Pinpoint the cell where the given text exists, returning its (x, y) midpoint coordinate. 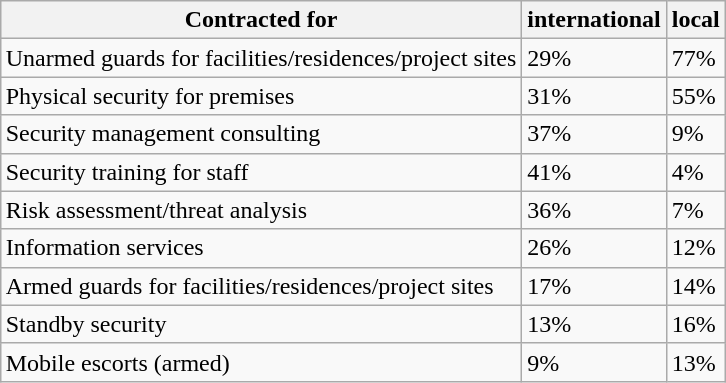
Standby security (261, 324)
7% (696, 210)
Risk assessment/threat analysis (261, 210)
36% (594, 210)
international (594, 20)
4% (696, 172)
Mobile escorts (armed) (261, 362)
17% (594, 286)
55% (696, 96)
12% (696, 248)
Information services (261, 248)
29% (594, 58)
77% (696, 58)
Armed guards for facilities/residences/project sites (261, 286)
31% (594, 96)
Security training for staff (261, 172)
local (696, 20)
41% (594, 172)
37% (594, 134)
Unarmed guards for facilities/residences/project sites (261, 58)
16% (696, 324)
14% (696, 286)
Security management consulting (261, 134)
26% (594, 248)
Contracted for (261, 20)
Physical security for premises (261, 96)
